Identify which cell holds the provided text, then report its (x, y) central coordinate. 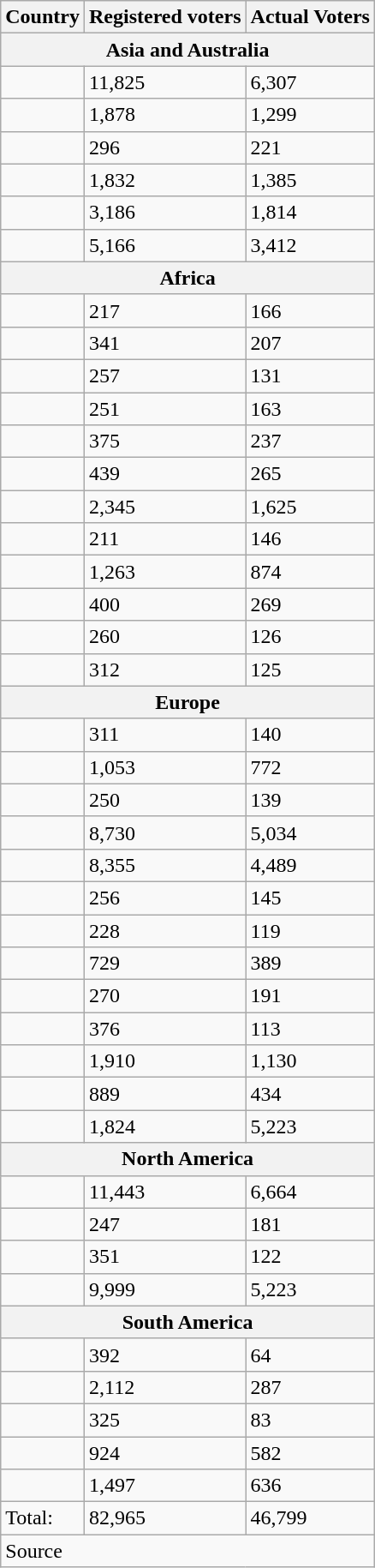
237 (310, 442)
Total: (43, 1518)
312 (164, 670)
Country (43, 17)
Actual Voters (310, 17)
582 (310, 1453)
46,799 (310, 1518)
Asia and Australia (188, 50)
146 (310, 539)
375 (164, 442)
1,824 (164, 1126)
126 (310, 637)
389 (310, 964)
11,443 (164, 1192)
221 (310, 147)
434 (310, 1094)
1,385 (310, 180)
311 (164, 735)
64 (310, 1355)
131 (310, 375)
9,999 (164, 1289)
3,412 (310, 245)
6,307 (310, 82)
83 (310, 1420)
400 (164, 604)
113 (310, 1029)
3,186 (164, 213)
1,130 (310, 1061)
1,053 (164, 767)
772 (310, 767)
139 (310, 800)
260 (164, 637)
1,814 (310, 213)
729 (164, 964)
191 (310, 996)
269 (310, 604)
257 (164, 375)
1,263 (164, 572)
251 (164, 409)
Registered voters (164, 17)
2,345 (164, 507)
325 (164, 1420)
439 (164, 474)
207 (310, 343)
122 (310, 1257)
5,166 (164, 245)
874 (310, 572)
166 (310, 310)
8,355 (164, 865)
Europe (188, 702)
163 (310, 409)
228 (164, 930)
1,832 (164, 180)
82,965 (164, 1518)
South America (188, 1322)
265 (310, 474)
351 (164, 1257)
2,112 (164, 1387)
924 (164, 1453)
889 (164, 1094)
392 (164, 1355)
Africa (188, 278)
11,825 (164, 82)
8,730 (164, 832)
287 (310, 1387)
North America (188, 1159)
376 (164, 1029)
145 (310, 898)
181 (310, 1224)
211 (164, 539)
Source (188, 1551)
270 (164, 996)
250 (164, 800)
1,910 (164, 1061)
256 (164, 898)
341 (164, 343)
636 (310, 1486)
1,299 (310, 115)
296 (164, 147)
1,878 (164, 115)
6,664 (310, 1192)
4,489 (310, 865)
140 (310, 735)
217 (164, 310)
119 (310, 930)
247 (164, 1224)
1,625 (310, 507)
1,497 (164, 1486)
5,034 (310, 832)
125 (310, 670)
